Scan for the cell matching the given text and deliver its [x, y] coordinate at center. 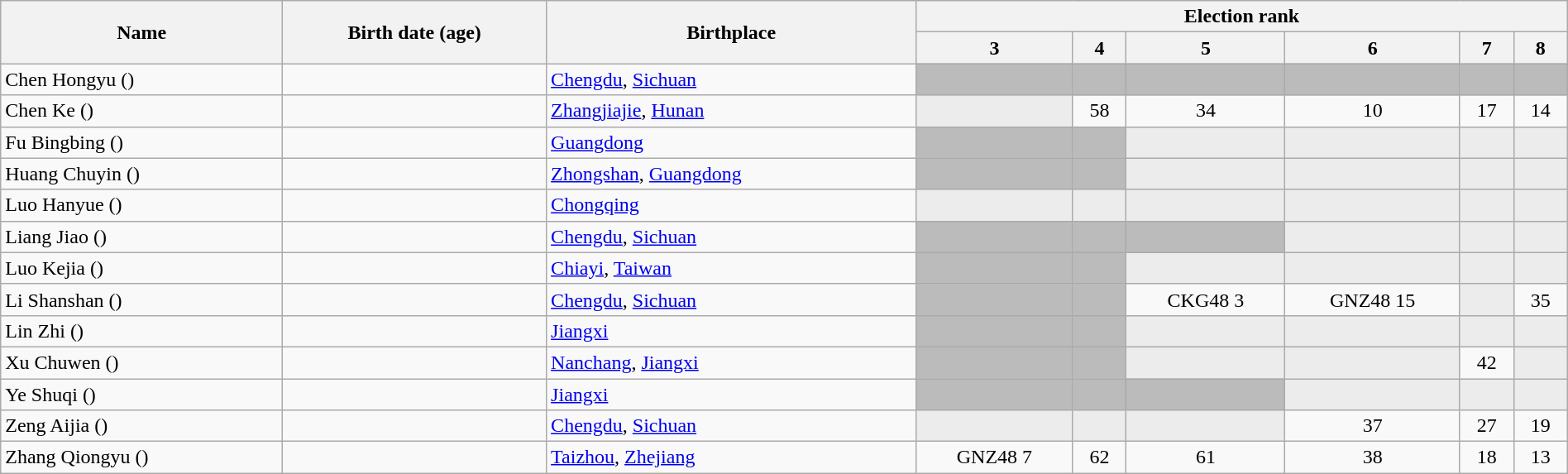
Liang Jiao () [142, 237]
Taizhou, Zhejiang [731, 457]
27 [1487, 426]
Xu Chuwen () [142, 362]
Nanchang, Jiangxi [731, 362]
Election rank [1242, 17]
Ye Shuqi () [142, 395]
Zhongshan, Guangdong [731, 174]
17 [1487, 111]
13 [1540, 457]
Chiayi, Taiwan [731, 268]
61 [1206, 457]
8 [1540, 48]
18 [1487, 457]
34 [1206, 111]
42 [1487, 362]
4 [1100, 48]
Birthplace [731, 32]
GNZ48 15 [1373, 299]
Zeng Aijia () [142, 426]
5 [1206, 48]
Fu Bingbing () [142, 142]
58 [1100, 111]
Huang Chuyin () [142, 174]
3 [994, 48]
Lin Zhi () [142, 331]
CKG48 3 [1206, 299]
Zhang Qiongyu () [142, 457]
Chen Ke () [142, 111]
38 [1373, 457]
Zhangjiajie, Hunan [731, 111]
14 [1540, 111]
Chongqing [731, 205]
35 [1540, 299]
7 [1487, 48]
37 [1373, 426]
Luo Kejia () [142, 268]
Luo Hanyue () [142, 205]
6 [1373, 48]
Name [142, 32]
19 [1540, 426]
62 [1100, 457]
Chen Hongyu () [142, 79]
Birth date (age) [415, 32]
Guangdong [731, 142]
10 [1373, 111]
Li Shanshan () [142, 299]
GNZ48 7 [994, 457]
